Capture the cell that displays the provided text and extract its [X, Y] central coordinate. 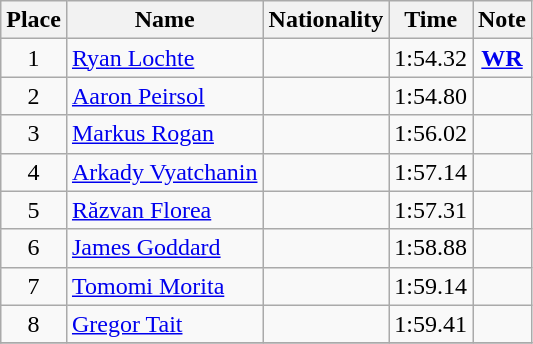
1:54.32 [431, 58]
Markus Rogan [164, 134]
1:59.41 [431, 324]
Gregor Tait [164, 324]
Nationality [326, 20]
4 [34, 172]
Tomomi Morita [164, 286]
5 [34, 210]
Ryan Lochte [164, 58]
Time [431, 20]
James Goddard [164, 248]
1 [34, 58]
1:57.14 [431, 172]
1:56.02 [431, 134]
Arkady Vyatchanin [164, 172]
1:57.31 [431, 210]
1:58.88 [431, 248]
8 [34, 324]
Note [502, 20]
Aaron Peirsol [164, 96]
Place [34, 20]
7 [34, 286]
WR [502, 58]
Răzvan Florea [164, 210]
1:54.80 [431, 96]
1:59.14 [431, 286]
Name [164, 20]
3 [34, 134]
2 [34, 96]
6 [34, 248]
